Provide the (x, y) coordinate of the cell's center where the given text is located.  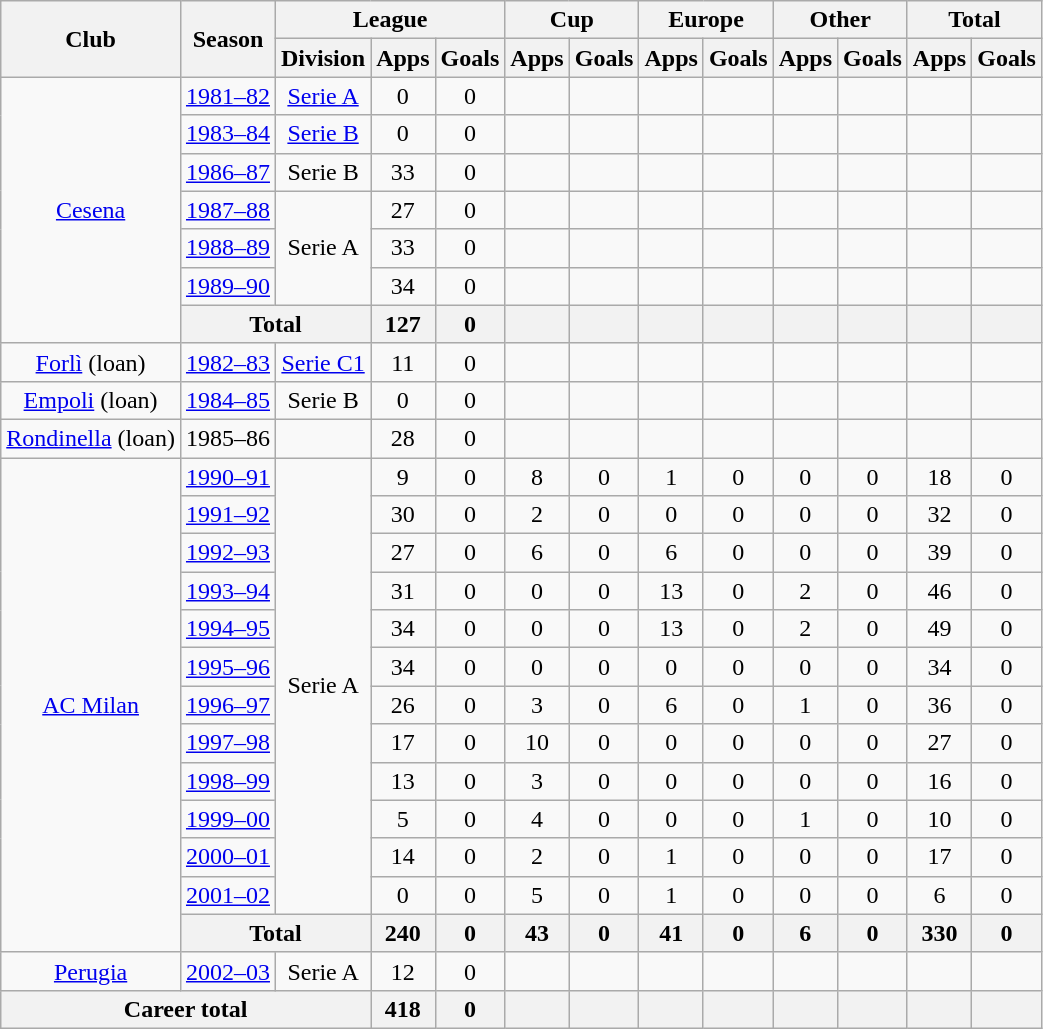
1995–96 (228, 667)
Serie C1 (324, 362)
1986–87 (228, 172)
49 (939, 629)
4 (537, 819)
46 (939, 591)
1988–89 (228, 248)
League (390, 20)
Forlì (loan) (91, 362)
1998–99 (228, 781)
Club (91, 39)
2001–02 (228, 895)
2000–01 (228, 857)
1990–91 (228, 477)
240 (403, 933)
127 (403, 324)
16 (939, 781)
Division (324, 58)
41 (671, 933)
Empoli (loan) (91, 400)
36 (939, 705)
12 (403, 971)
31 (403, 591)
1984–85 (228, 400)
Europe (706, 20)
14 (403, 857)
1991–92 (228, 515)
1996–97 (228, 705)
Other (840, 20)
1999–00 (228, 819)
1997–98 (228, 743)
Rondinella (loan) (91, 438)
8 (537, 477)
Cesena (91, 210)
26 (403, 705)
1987–88 (228, 210)
Cup (572, 20)
11 (403, 362)
Season (228, 39)
30 (403, 515)
330 (939, 933)
18 (939, 477)
Perugia (91, 971)
9 (403, 477)
28 (403, 438)
2002–03 (228, 971)
1989–90 (228, 286)
43 (537, 933)
1981–82 (228, 96)
32 (939, 515)
1993–94 (228, 591)
Career total (186, 1009)
1983–84 (228, 134)
1992–93 (228, 553)
1994–95 (228, 629)
1982–83 (228, 362)
418 (403, 1009)
39 (939, 553)
1985–86 (228, 438)
AC Milan (91, 706)
